Return (x, y) of the center of cell containing provided text 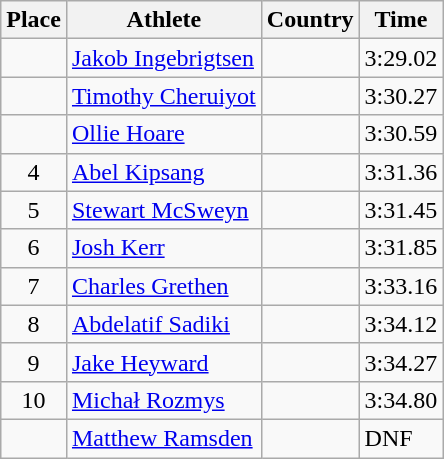
3:33.16 (401, 286)
3:34.27 (401, 362)
Ollie Hoare (164, 134)
Abdelatif Sadiki (164, 324)
Timothy Cheruiyot (164, 96)
3:34.12 (401, 324)
Stewart McSweyn (164, 210)
DNF (401, 438)
3:31.85 (401, 248)
Time (401, 20)
Matthew Ramsden (164, 438)
3:30.27 (401, 96)
Michał Rozmys (164, 400)
3:34.80 (401, 400)
3:29.02 (401, 58)
8 (34, 324)
Country (310, 20)
Place (34, 20)
Jakob Ingebrigtsen (164, 58)
10 (34, 400)
6 (34, 248)
Jake Heyward (164, 362)
3:31.36 (401, 172)
4 (34, 172)
5 (34, 210)
7 (34, 286)
Josh Kerr (164, 248)
3:30.59 (401, 134)
Athlete (164, 20)
9 (34, 362)
Abel Kipsang (164, 172)
3:31.45 (401, 210)
Charles Grethen (164, 286)
